Locate the cell with the specified text and output its [x, y] center coordinate. 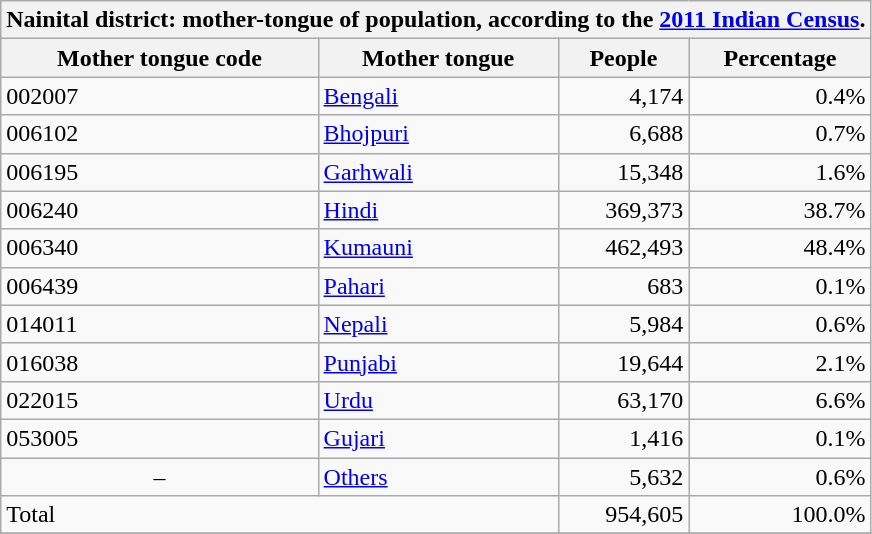
Bengali [438, 96]
48.4% [780, 248]
– [160, 477]
Kumauni [438, 248]
462,493 [624, 248]
002007 [160, 96]
19,644 [624, 362]
Garhwali [438, 172]
954,605 [624, 515]
006102 [160, 134]
016038 [160, 362]
Others [438, 477]
369,373 [624, 210]
6.6% [780, 400]
Percentage [780, 58]
People [624, 58]
022015 [160, 400]
014011 [160, 324]
Gujari [438, 438]
Mother tongue code [160, 58]
6,688 [624, 134]
Total [280, 515]
5,632 [624, 477]
053005 [160, 438]
0.4% [780, 96]
006195 [160, 172]
006240 [160, 210]
Punjabi [438, 362]
Bhojpuri [438, 134]
006439 [160, 286]
Nepali [438, 324]
1,416 [624, 438]
0.7% [780, 134]
Mother tongue [438, 58]
Pahari [438, 286]
006340 [160, 248]
2.1% [780, 362]
Hindi [438, 210]
5,984 [624, 324]
683 [624, 286]
15,348 [624, 172]
38.7% [780, 210]
4,174 [624, 96]
Nainital district: mother-tongue of population, according to the 2011 Indian Census. [436, 20]
63,170 [624, 400]
Urdu [438, 400]
100.0% [780, 515]
1.6% [780, 172]
